Find where the given text appears and provide that cell's center as [x, y] coordinate. 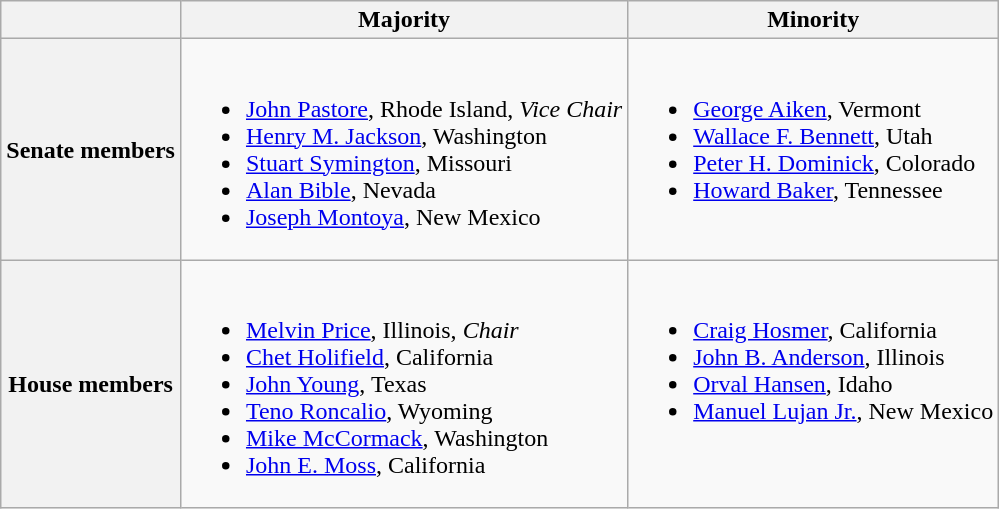
Majority [404, 20]
Minority [814, 20]
Senate members [91, 150]
Melvin Price, Illinois, ChairChet Holifield, California John Young, TexasTeno Roncalio, WyomingMike McCormack, WashingtonJohn E. Moss, California [404, 384]
House members [91, 384]
John Pastore, Rhode Island, Vice ChairHenry M. Jackson, WashingtonStuart Symington, MissouriAlan Bible, Nevada Joseph Montoya, New Mexico [404, 150]
George Aiken, VermontWallace F. Bennett, UtahPeter H. Dominick, ColoradoHoward Baker, Tennessee [814, 150]
Craig Hosmer, CaliforniaJohn B. Anderson, IllinoisOrval Hansen, IdahoManuel Lujan Jr., New Mexico [814, 384]
